Search for the cell housing the specified text and yield its (X, Y) center coordinate. 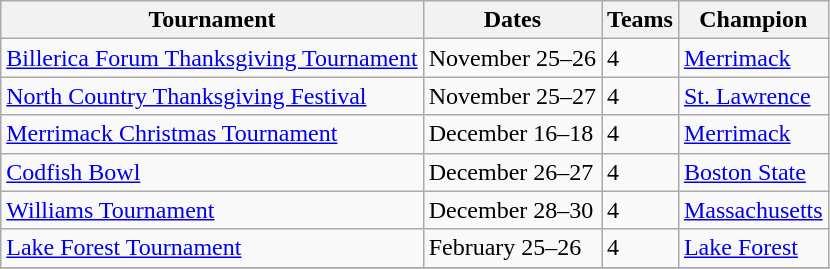
December 28–30 (512, 210)
Lake Forest Tournament (212, 248)
December 16–18 (512, 134)
November 25–26 (512, 58)
North Country Thanksgiving Festival (212, 96)
Boston State (753, 172)
Massachusetts (753, 210)
Dates (512, 20)
February 25–26 (512, 248)
Codfish Bowl (212, 172)
December 26–27 (512, 172)
Teams (640, 20)
Williams Tournament (212, 210)
Lake Forest (753, 248)
Champion (753, 20)
St. Lawrence (753, 96)
Tournament (212, 20)
Billerica Forum Thanksgiving Tournament (212, 58)
Merrimack Christmas Tournament (212, 134)
November 25–27 (512, 96)
